Return the [x, y] coordinate for the center point of the cell that contains the specified text.  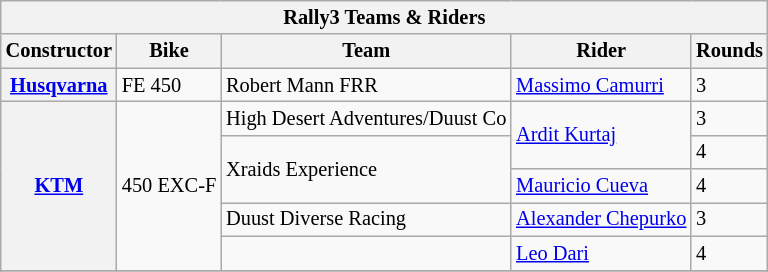
Leo Dari [601, 253]
450 EXC-F [169, 185]
Husqvarna [59, 85]
Constructor [59, 51]
Team [366, 51]
Xraids Experience [366, 168]
FE 450 [169, 85]
Rider [601, 51]
Duust Diverse Racing [366, 219]
Rally3 Teams & Riders [384, 17]
Ardit Kurtaj [601, 134]
Alexander Chepurko [601, 219]
Robert Mann FRR [366, 85]
Rounds [730, 51]
KTM [59, 185]
High Desert Adventures/Duust Co [366, 118]
Massimo Camurri [601, 85]
Bike [169, 51]
Mauricio Cueva [601, 186]
